Identify which cell holds the provided text, then report its (X, Y) central coordinate. 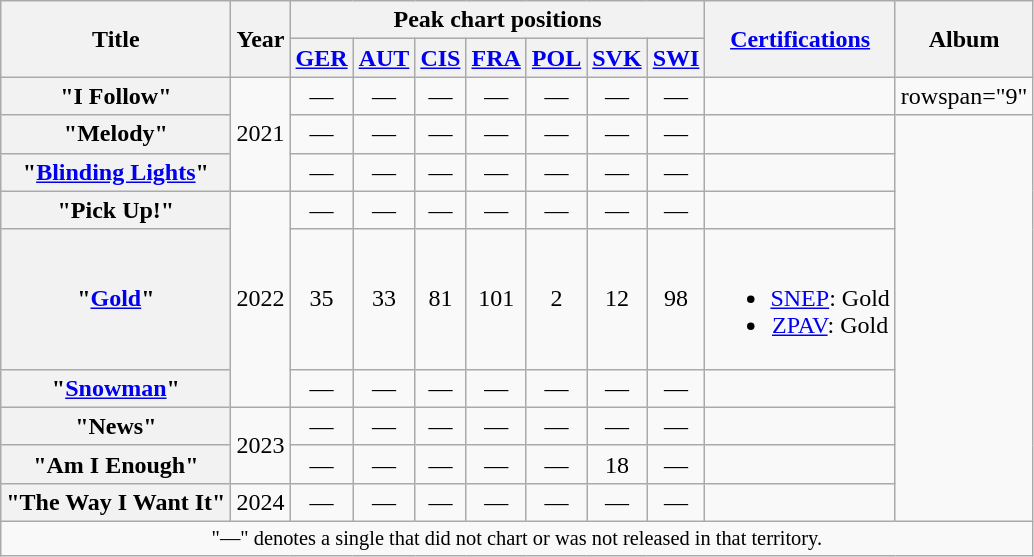
33 (384, 299)
"Snowman" (116, 388)
Album (964, 39)
SWI (676, 58)
2022 (260, 299)
2024 (260, 502)
"Gold" (116, 299)
98 (676, 299)
"Blinding Lights" (116, 172)
"The Way I Want It" (116, 502)
GER (322, 58)
Peak chart positions (498, 20)
101 (496, 299)
"Pick Up!" (116, 210)
2 (556, 299)
"News" (116, 426)
CIS (440, 58)
"I Follow" (116, 96)
2021 (260, 134)
rowspan="9" (964, 96)
SNEP: GoldZPAV: Gold (800, 299)
18 (617, 464)
AUT (384, 58)
2023 (260, 445)
Title (116, 39)
"Am I Enough" (116, 464)
FRA (496, 58)
Year (260, 39)
Certifications (800, 39)
"Melody" (116, 134)
12 (617, 299)
81 (440, 299)
POL (556, 58)
SVK (617, 58)
35 (322, 299)
"—" denotes a single that did not chart or was not released in that territory. (517, 538)
